For the text-containing cell, return its midpoint in (X, Y) coordinate format. 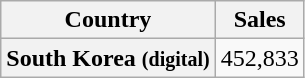
452,833 (260, 58)
South Korea (digital) (108, 58)
Sales (260, 20)
Country (108, 20)
